Capture the cell that displays the provided text and extract its (x, y) central coordinate. 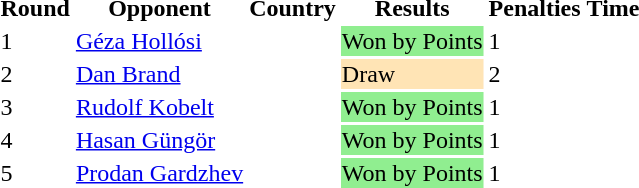
Géza Hollósi (159, 41)
Dan Brand (159, 74)
Hasan Güngör (159, 140)
Rudolf Kobelt (159, 107)
Draw (412, 74)
Prodan Gardzhev (159, 173)
2 (534, 74)
